Find where the given text appears and provide that cell's center as [X, Y] coordinate. 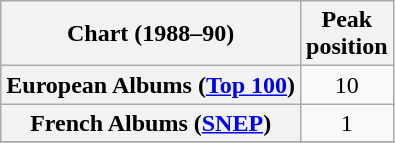
European Albums (Top 100) [151, 85]
Peakposition [347, 34]
French Albums (SNEP) [151, 123]
1 [347, 123]
10 [347, 85]
Chart (1988–90) [151, 34]
